From the cell containing the given text, extract its center point as (x, y) coordinate. 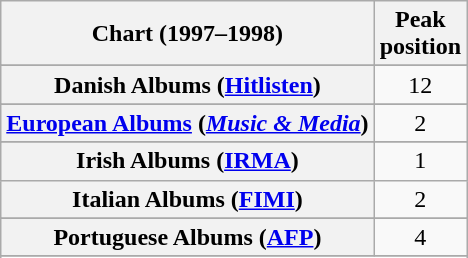
Peakposition (420, 34)
4 (420, 237)
European Albums (Music & Media) (188, 123)
Chart (1997–1998) (188, 34)
Danish Albums (Hitlisten) (188, 85)
Italian Albums (FIMI) (188, 199)
12 (420, 85)
1 (420, 161)
Portuguese Albums (AFP) (188, 237)
Irish Albums (IRMA) (188, 161)
